Detect which cell encompasses the target text, then output its [x, y] center coordinate. 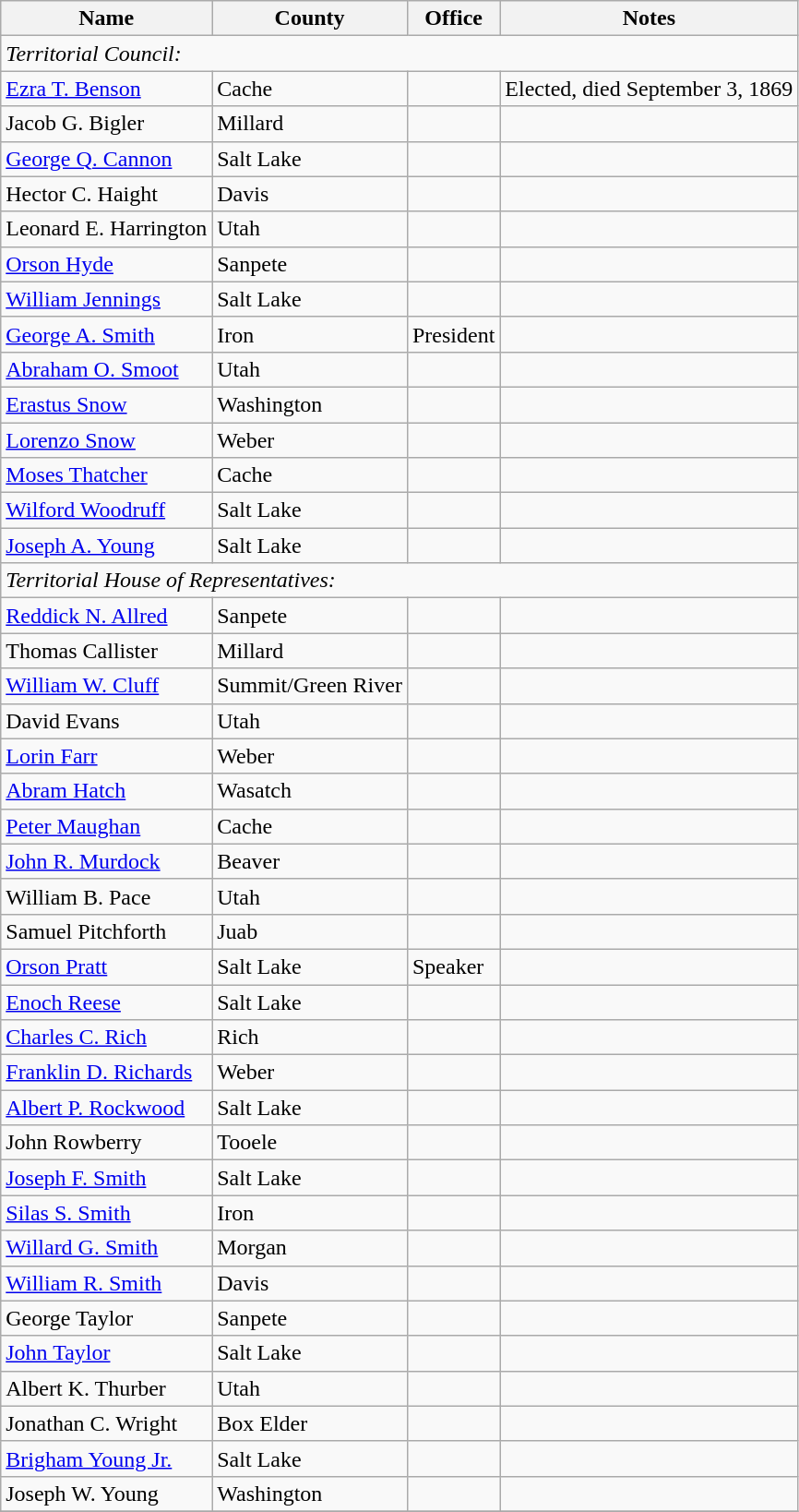
Albert P. Rockwood [107, 1108]
County [310, 18]
Territorial House of Representatives: [399, 581]
Joseph A. Young [107, 546]
Jonathan C. Wright [107, 1423]
David Evans [107, 721]
Silas S. Smith [107, 1213]
Wasatch [310, 791]
Leonard E. Harrington [107, 229]
Morgan [310, 1248]
Speaker [453, 966]
Notes [650, 18]
Ezra T. Benson [107, 89]
Charles C. Rich [107, 1038]
Joseph F. Smith [107, 1178]
William B. Pace [107, 896]
Brigham Young Jr. [107, 1458]
Samuel Pitchforth [107, 931]
Lorenzo Snow [107, 440]
John Taylor [107, 1353]
Erastus Snow [107, 404]
Albert K. Thurber [107, 1388]
Juab [310, 931]
Jacob G. Bigler [107, 124]
John R. Murdock [107, 861]
Joseph W. Young [107, 1494]
President [453, 334]
William W. Cluff [107, 686]
Enoch Reese [107, 1002]
Office [453, 18]
Summit/Green River [310, 686]
Reddick N. Allred [107, 616]
Box Elder [310, 1423]
Orson Pratt [107, 966]
John Rowberry [107, 1143]
William Jennings [107, 299]
Hector C. Haight [107, 194]
Tooele [310, 1143]
Willard G. Smith [107, 1248]
Thomas Callister [107, 651]
Abram Hatch [107, 791]
Wilford Woodruff [107, 510]
Beaver [310, 861]
Peter Maughan [107, 826]
Moses Thatcher [107, 475]
William R. Smith [107, 1283]
George Q. Cannon [107, 159]
George Taylor [107, 1318]
Name [107, 18]
Elected, died September 3, 1869 [650, 89]
Lorin Farr [107, 756]
Territorial Council: [399, 54]
George A. Smith [107, 334]
Orson Hyde [107, 264]
Abraham O. Smoot [107, 369]
Rich [310, 1038]
Franklin D. Richards [107, 1073]
